Identify which cell holds the provided text, then report its [X, Y] central coordinate. 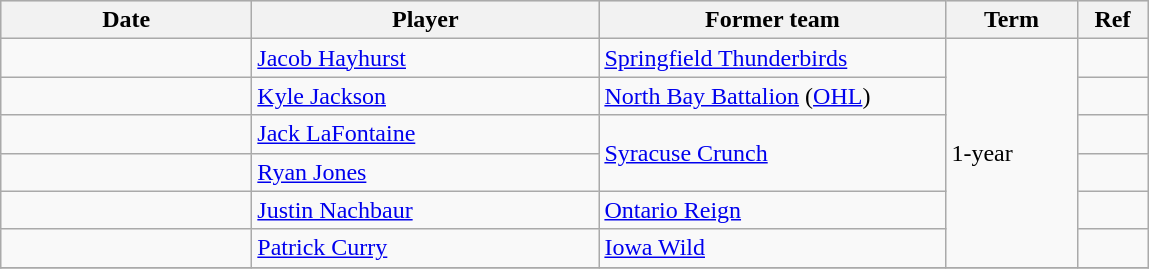
Player [426, 20]
Patrick Curry [426, 248]
Ryan Jones [426, 172]
Ref [1112, 20]
Justin Nachbaur [426, 210]
Jacob Hayhurst [426, 58]
Jack LaFontaine [426, 134]
Former team [772, 20]
Term [1012, 20]
Springfield Thunderbirds [772, 58]
North Bay Battalion (OHL) [772, 96]
Iowa Wild [772, 248]
1-year [1012, 153]
Kyle Jackson [426, 96]
Date [126, 20]
Ontario Reign [772, 210]
Syracuse Crunch [772, 153]
